From the cell containing the given text, extract its center point as [X, Y] coordinate. 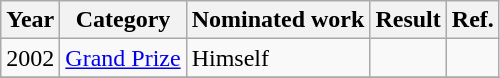
Result [408, 20]
Nominated work [278, 20]
Himself [278, 58]
2002 [30, 58]
Category [123, 20]
Grand Prize [123, 58]
Ref. [472, 20]
Year [30, 20]
